Extract the [x, y] coordinate from the center of the cell holding the provided text.  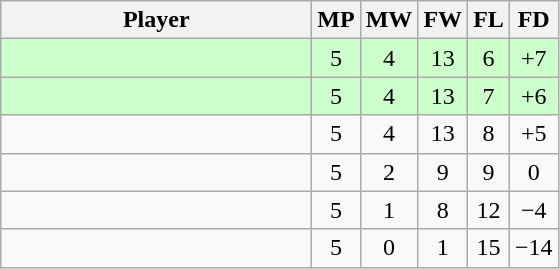
7 [489, 96]
12 [489, 210]
−4 [534, 210]
2 [389, 172]
FL [489, 20]
15 [489, 248]
Player [156, 20]
MP [336, 20]
6 [489, 58]
FD [534, 20]
+6 [534, 96]
FW [443, 20]
MW [389, 20]
+5 [534, 134]
+7 [534, 58]
−14 [534, 248]
